For the text-containing cell, return its midpoint in [X, Y] coordinate format. 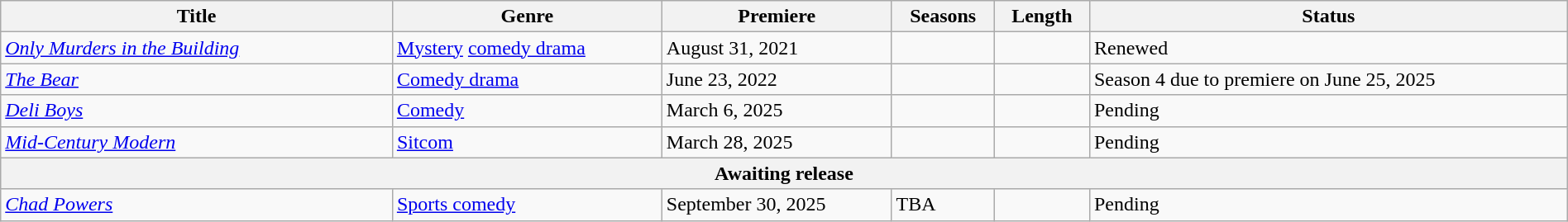
August 31, 2021 [777, 48]
Chad Powers [197, 205]
Title [197, 17]
Mystery comedy drama [527, 48]
Mid-Century Modern [197, 142]
Status [1328, 17]
September 30, 2025 [777, 205]
Renewed [1328, 48]
Only Murders in the Building [197, 48]
Deli Boys [197, 111]
Sitcom [527, 142]
Season 4 due to premiere on June 25, 2025 [1328, 79]
Length [1042, 17]
Seasons [943, 17]
June 23, 2022 [777, 79]
The Bear [197, 79]
Genre [527, 17]
Awaiting release [784, 173]
Premiere [777, 17]
March 6, 2025 [777, 111]
Comedy [527, 111]
Comedy drama [527, 79]
TBA [943, 205]
Sports comedy [527, 205]
March 28, 2025 [777, 142]
